Output the (x, y) coordinate of the center of the cell containing the given text.  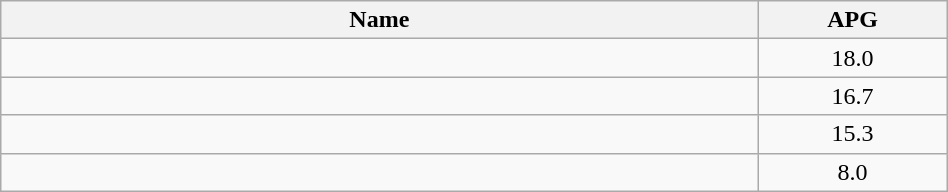
18.0 (852, 58)
Name (380, 20)
8.0 (852, 172)
15.3 (852, 134)
16.7 (852, 96)
APG (852, 20)
